Capture the cell that displays the provided text and extract its [x, y] central coordinate. 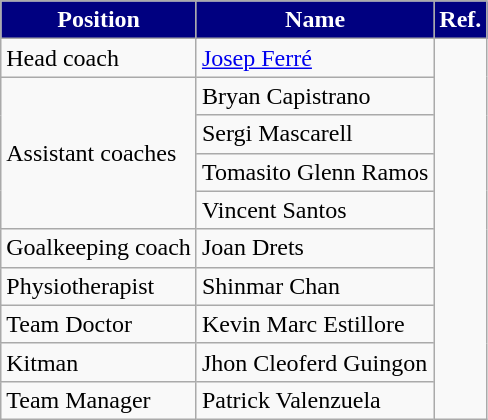
Position [99, 20]
Josep Ferré [314, 58]
Patrick Valenzuela [314, 400]
Team Doctor [99, 324]
Kevin Marc Estillore [314, 324]
Physiotherapist [99, 286]
Kitman [99, 362]
Shinmar Chan [314, 286]
Head coach [99, 58]
Assistant coaches [99, 153]
Tomasito Glenn Ramos [314, 172]
Joan Drets [314, 248]
Ref. [460, 20]
Goalkeeping coach [99, 248]
Bryan Capistrano [314, 96]
Vincent Santos [314, 210]
Jhon Cleoferd Guingon [314, 362]
Name [314, 20]
Sergi Mascarell [314, 134]
Team Manager [99, 400]
